Pinpoint the cell where the given text exists, returning its (x, y) midpoint coordinate. 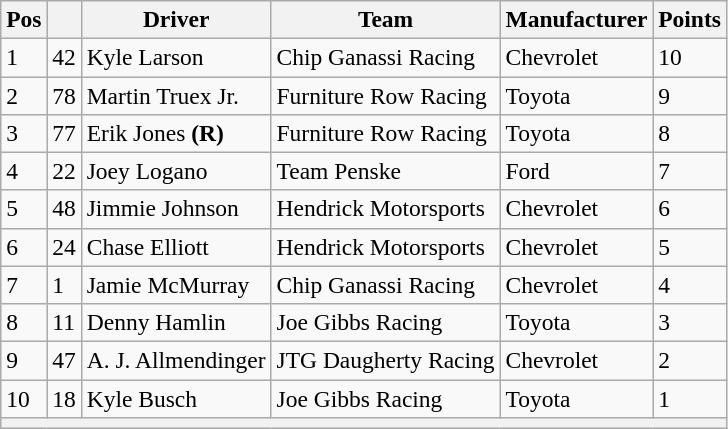
Joey Logano (176, 171)
48 (64, 209)
A. J. Allmendinger (176, 360)
Martin Truex Jr. (176, 95)
Team (386, 19)
Manufacturer (576, 19)
Team Penske (386, 171)
Erik Jones (R) (176, 133)
78 (64, 95)
11 (64, 322)
42 (64, 57)
47 (64, 360)
Jimmie Johnson (176, 209)
Chase Elliott (176, 247)
Driver (176, 19)
Jamie McMurray (176, 285)
22 (64, 171)
18 (64, 398)
Pos (24, 19)
Kyle Larson (176, 57)
Ford (576, 171)
JTG Daugherty Racing (386, 360)
24 (64, 247)
Kyle Busch (176, 398)
Points (690, 19)
Denny Hamlin (176, 322)
77 (64, 133)
